Identify which cell holds the provided text, then report its (x, y) central coordinate. 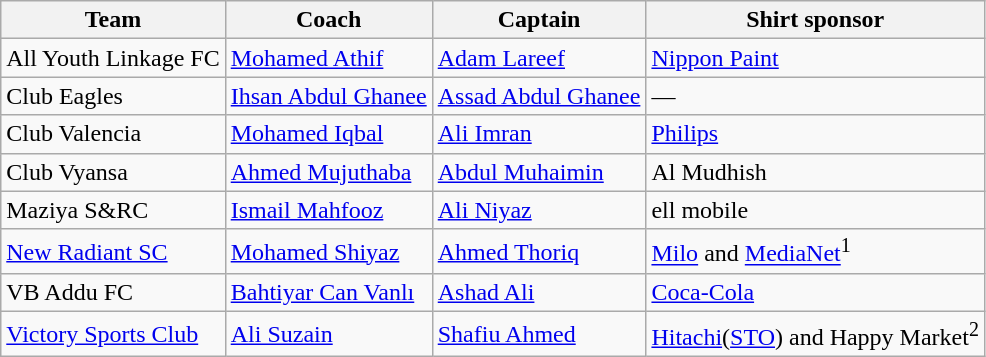
Ahmed Mujuthaba (328, 172)
Ismail Mahfooz (328, 210)
Ihsan Abdul Ghanee (328, 96)
Club Eagles (113, 96)
Mohamed Iqbal (328, 134)
Coca-Cola (816, 293)
Abdul Muhaimin (539, 172)
Team (113, 20)
ell mobile (816, 210)
Milo and MediaNet1 (816, 252)
Assad Abdul Ghanee (539, 96)
Coach (328, 20)
Nippon Paint (816, 58)
Shafiu Ahmed (539, 334)
Mohamed Shiyaz (328, 252)
— (816, 96)
Club Vyansa (113, 172)
All Youth Linkage FC (113, 58)
Ashad Ali (539, 293)
Ali Niyaz (539, 210)
New Radiant SC (113, 252)
Hitachi(STO) and Happy Market2 (816, 334)
Captain (539, 20)
Maziya S&RC (113, 210)
Bahtiyar Can Vanlı (328, 293)
Mohamed Athif (328, 58)
Philips (816, 134)
Victory Sports Club (113, 334)
Al Mudhish (816, 172)
Ali Suzain (328, 334)
Adam Lareef (539, 58)
Ahmed Thoriq (539, 252)
VB Addu FC (113, 293)
Shirt sponsor (816, 20)
Club Valencia (113, 134)
Ali Imran (539, 134)
